For the text-containing cell, return its midpoint in (X, Y) coordinate format. 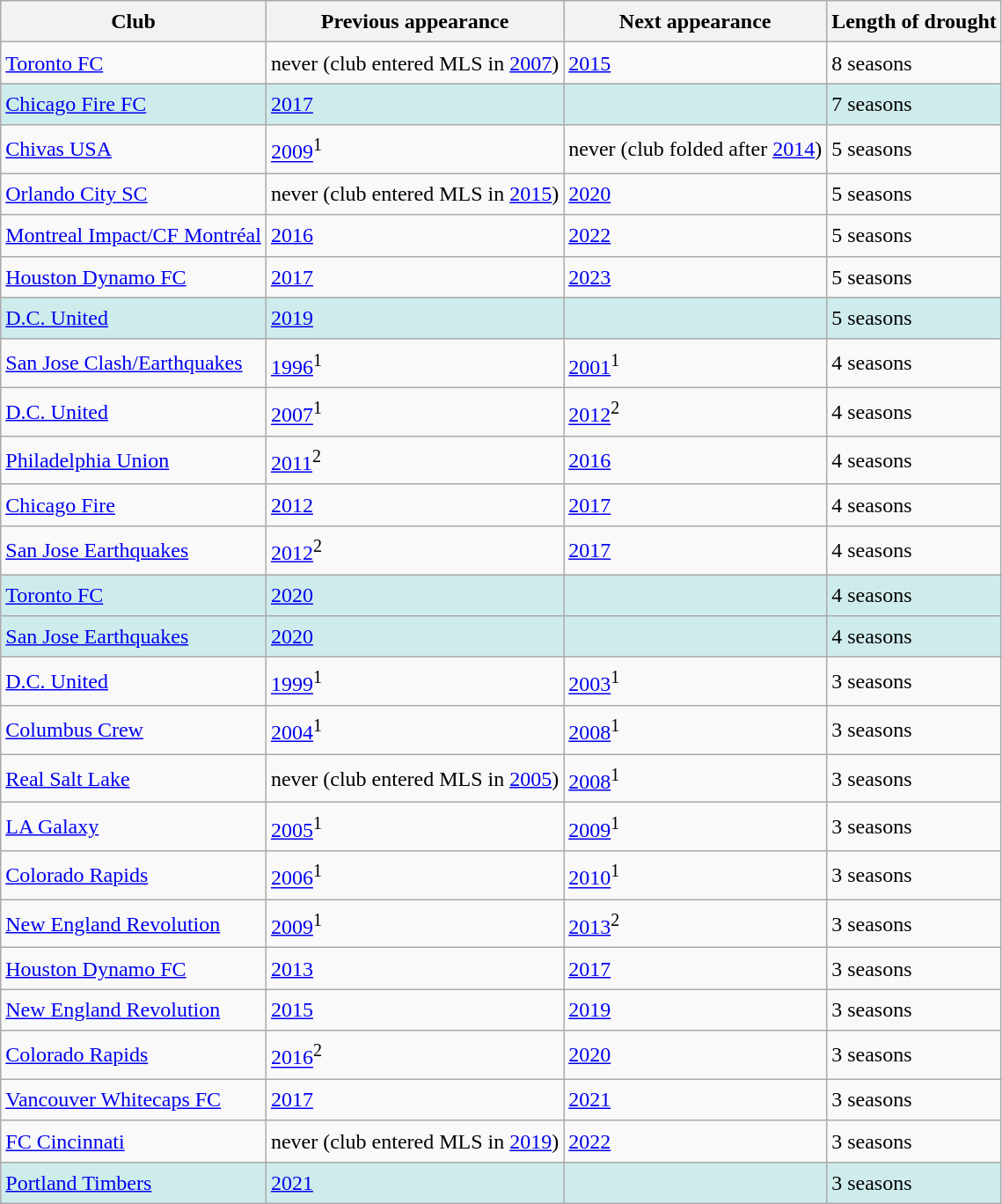
Montreal Impact/CF Montréal (134, 236)
never (club entered MLS in 2015) (414, 194)
20041 (414, 730)
2013 (414, 968)
never (club entered MLS in 2019) (414, 1141)
2012 (414, 505)
Chicago Fire FC (134, 104)
never (club entered MLS in 2007) (414, 63)
20011 (695, 363)
Real Salt Lake (134, 778)
20162 (414, 1054)
20132 (695, 924)
20071 (414, 412)
Portland Timbers (134, 1183)
never (club entered MLS in 2005) (414, 778)
Next appearance (695, 21)
never (club folded after 2014) (695, 150)
20061 (414, 875)
Orlando City SC (134, 194)
7 seasons (915, 104)
Club (134, 21)
19991 (414, 681)
San Jose Clash/Earthquakes (134, 363)
8 seasons (915, 63)
Chivas USA (134, 150)
Previous appearance (414, 21)
Vancouver Whitecaps FC (134, 1100)
Philadelphia Union (134, 459)
20101 (695, 875)
Columbus Crew (134, 730)
20031 (695, 681)
20051 (414, 827)
19961 (414, 363)
LA Galaxy (134, 827)
20112 (414, 459)
Chicago Fire (134, 505)
Length of drought (915, 21)
FC Cincinnati (134, 1141)
2023 (695, 276)
